Identify which cell holds the provided text, then report its (X, Y) central coordinate. 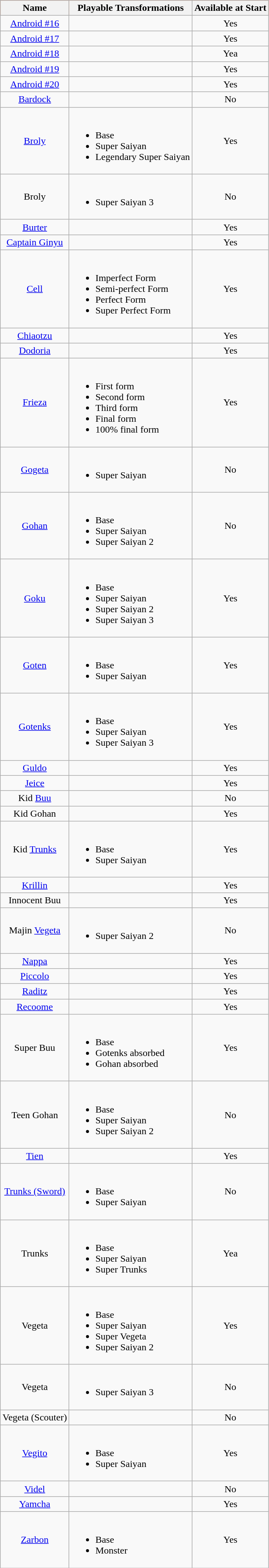
Imperfect FormSemi-perfect FormPerfect FormSuper Perfect Form (131, 289)
Android #18 (35, 54)
Android #19 (35, 69)
Kid Trunks (35, 849)
Jeice (35, 783)
Guldo (35, 768)
BaseSuper SaiyanSuper Saiyan 2Super Saiyan 3 (131, 598)
Super Buu (35, 1048)
Available at Start (230, 8)
Krillin (35, 885)
Gohan (35, 526)
Vegito (35, 1453)
Majin Vegeta (35, 930)
Chiaotzu (35, 336)
Burter (35, 227)
Vegeta (Scouter) (35, 1417)
Raditz (35, 991)
BaseSuper SaiyanSuper Trunks (131, 1253)
Name (35, 8)
First formSecond formThird formFinal form100% final form (131, 403)
Tien (35, 1156)
Piccolo (35, 976)
Gogeta (35, 470)
Nappa (35, 961)
Recoome (35, 1007)
Goku (35, 598)
Trunks (Sword) (35, 1192)
Android #16 (35, 23)
Super Saiyan (131, 470)
Super Saiyan 2 (131, 930)
Gotenks (35, 726)
Goten (35, 665)
BaseGotenks absorbedGohan absorbed (131, 1048)
Videl (35, 1489)
Captain Ginyu (35, 242)
Innocent Buu (35, 900)
Android #17 (35, 38)
Zarbon (35, 1540)
Bardock (35, 99)
Playable Transformations (131, 8)
Teen Gohan (35, 1115)
Android #20 (35, 84)
Frieza (35, 403)
BaseSuper SaiyanSuper VegetaSuper Saiyan 2 (131, 1325)
Cell (35, 289)
BaseMonster (131, 1540)
Dodoria (35, 351)
Kid Gohan (35, 813)
Trunks (35, 1253)
BaseSuper SaiyanLegendary Super Saiyan (131, 140)
Kid Buu (35, 798)
Yamcha (35, 1504)
BaseSuper SaiyanSuper Saiyan 3 (131, 726)
